Determine the [X, Y] coordinate at the center of the cell enclosing the given text.  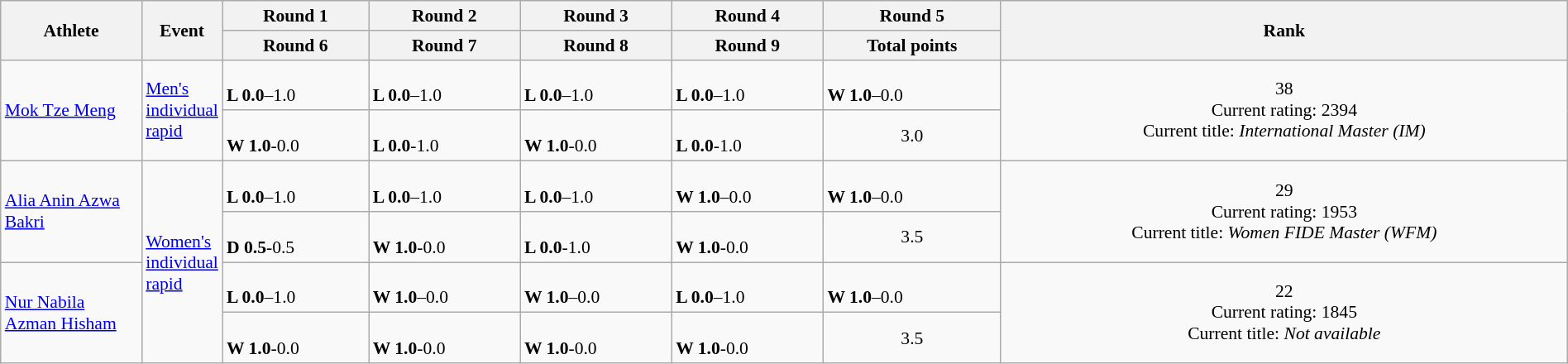
Round 7 [445, 45]
Rank [1284, 30]
29Current rating: 1953Current title: Women FIDE Master (WFM) [1284, 212]
Round 8 [595, 45]
Total points [911, 45]
Round 2 [445, 16]
38Current rating: 2394Current title: International Master (IM) [1284, 110]
Round 3 [595, 16]
Event [182, 30]
Round 5 [911, 16]
Mok Tze Meng [71, 110]
Nur Nabila Azman Hisham [71, 313]
Round 6 [296, 45]
3.0 [911, 136]
22Current rating: 1845Current title: Not available [1284, 313]
Alia Anin Azwa Bakri [71, 212]
Round 9 [748, 45]
Women's individual rapid [182, 262]
Round 1 [296, 16]
Round 4 [748, 16]
D 0.5-0.5 [296, 237]
Athlete [71, 30]
Men's individual rapid [182, 110]
